Return the [X, Y] coordinate for the center point of the cell that contains the specified text.  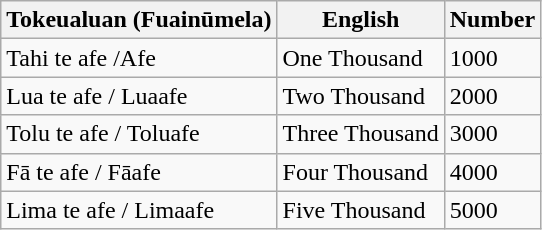
Fā te afe / Fāafe [139, 172]
Two Thousand [360, 96]
Number [492, 20]
2000 [492, 96]
5000 [492, 210]
English [360, 20]
4000 [492, 172]
Tahi te afe /Afe [139, 58]
Tokeualuan (Fuainūmela) [139, 20]
Three Thousand [360, 134]
3000 [492, 134]
Five Thousand [360, 210]
Four Thousand [360, 172]
One Thousand [360, 58]
Tolu te afe / Toluafe [139, 134]
1000 [492, 58]
Lima te afe / Limaafe [139, 210]
Lua te afe / Luaafe [139, 96]
